Scan for the cell matching the given text and deliver its (x, y) coordinate at center. 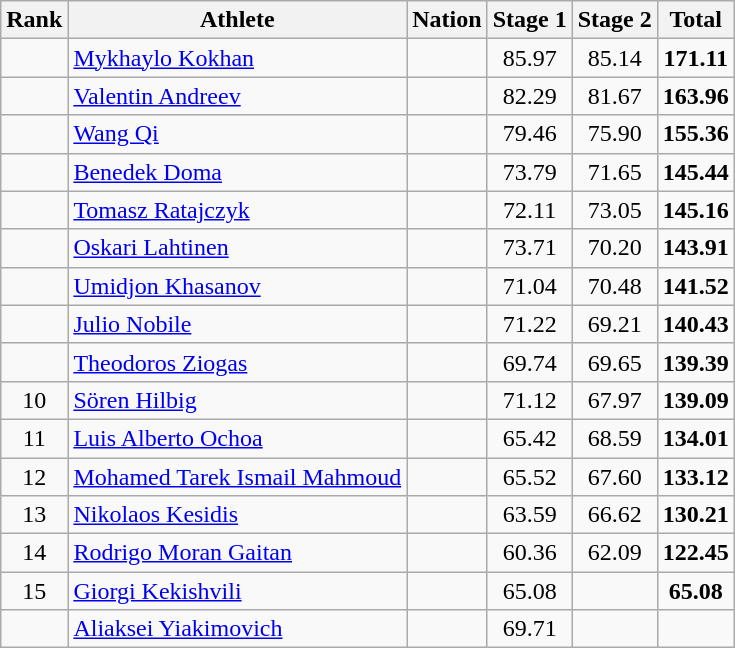
Luis Alberto Ochoa (238, 438)
145.16 (696, 210)
140.43 (696, 324)
11 (34, 438)
Mohamed Tarek Ismail Mahmoud (238, 477)
69.21 (614, 324)
Umidjon Khasanov (238, 286)
Tomasz Ratajczyk (238, 210)
69.65 (614, 362)
70.48 (614, 286)
Stage 1 (530, 20)
60.36 (530, 553)
Total (696, 20)
65.42 (530, 438)
69.71 (530, 629)
Sören Hilbig (238, 400)
71.65 (614, 172)
Rank (34, 20)
Valentin Andreev (238, 96)
134.01 (696, 438)
81.67 (614, 96)
79.46 (530, 134)
Stage 2 (614, 20)
72.11 (530, 210)
Athlete (238, 20)
Mykhaylo Kokhan (238, 58)
66.62 (614, 515)
73.05 (614, 210)
15 (34, 591)
69.74 (530, 362)
Wang Qi (238, 134)
85.14 (614, 58)
12 (34, 477)
Nikolaos Kesidis (238, 515)
143.91 (696, 248)
10 (34, 400)
68.59 (614, 438)
70.20 (614, 248)
163.96 (696, 96)
171.11 (696, 58)
63.59 (530, 515)
75.90 (614, 134)
130.21 (696, 515)
155.36 (696, 134)
71.22 (530, 324)
13 (34, 515)
Benedek Doma (238, 172)
139.39 (696, 362)
71.04 (530, 286)
Julio Nobile (238, 324)
Theodoros Ziogas (238, 362)
141.52 (696, 286)
122.45 (696, 553)
82.29 (530, 96)
73.79 (530, 172)
139.09 (696, 400)
65.52 (530, 477)
Aliaksei Yiakimovich (238, 629)
14 (34, 553)
133.12 (696, 477)
Rodrigo Moran Gaitan (238, 553)
71.12 (530, 400)
Giorgi Kekishvili (238, 591)
67.60 (614, 477)
Nation (447, 20)
145.44 (696, 172)
67.97 (614, 400)
73.71 (530, 248)
62.09 (614, 553)
Oskari Lahtinen (238, 248)
85.97 (530, 58)
